Pinpoint the cell where the given text exists, returning its [X, Y] midpoint coordinate. 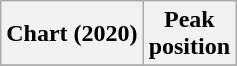
Peakposition [189, 34]
Chart (2020) [72, 34]
